Determine the (x, y) coordinate at the center of the cell enclosing the given text.  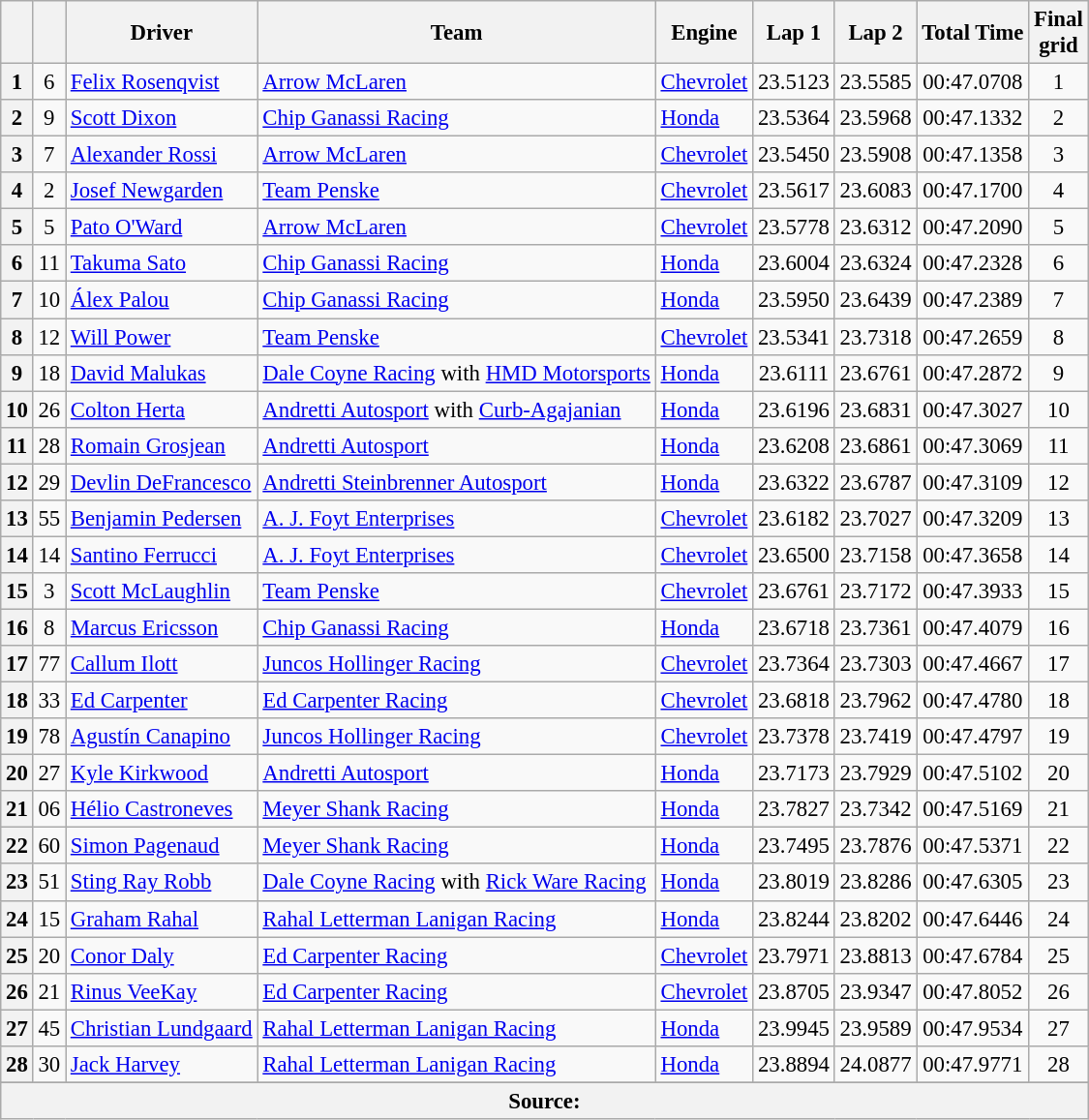
23.7495 (794, 846)
00:47.2659 (973, 337)
Finalgrid (1059, 33)
00:47.5169 (973, 809)
Graham Rahal (163, 919)
Christian Lundgaard (163, 1028)
00:47.3933 (973, 591)
00:47.3209 (973, 519)
Dale Coyne Racing with Rick Ware Racing (457, 883)
00:47.1358 (973, 155)
Driver (163, 33)
23.6111 (794, 373)
23.7962 (875, 701)
23.5123 (794, 82)
23.8286 (875, 883)
23.5908 (875, 155)
23.6208 (794, 445)
Romain Grosjean (163, 445)
Total Time (973, 33)
Hélio Castroneves (163, 809)
00:47.2090 (973, 227)
00:47.4667 (973, 664)
23.8019 (794, 883)
23.8813 (875, 955)
23.6439 (875, 300)
23.6831 (875, 409)
00:47.1332 (973, 118)
Alexander Rossi (163, 155)
00:47.4780 (973, 701)
23.9945 (794, 1028)
24.0877 (875, 1065)
Jack Harvey (163, 1065)
Álex Palou (163, 300)
Conor Daly (163, 955)
00:47.6784 (973, 955)
23.8244 (794, 919)
23.7378 (794, 737)
Agustín Canapino (163, 737)
23.8894 (794, 1065)
Simon Pagenaud (163, 846)
23.6083 (875, 191)
00:47.2328 (973, 264)
00:47.5102 (973, 773)
00:47.3658 (973, 555)
23.9589 (875, 1028)
Santino Ferrucci (163, 555)
23.7303 (875, 664)
23.6818 (794, 701)
23.6861 (875, 445)
Source: (544, 1101)
23.6196 (794, 409)
Callum Ilott (163, 664)
23.8202 (875, 919)
Scott Dixon (163, 118)
23.6718 (794, 627)
Josef Newgarden (163, 191)
77 (48, 664)
60 (48, 846)
23.6182 (794, 519)
Engine (704, 33)
23.7929 (875, 773)
23.6500 (794, 555)
33 (48, 701)
23.5364 (794, 118)
23.9347 (875, 991)
23.7971 (794, 955)
23.7876 (875, 846)
23.8705 (794, 991)
Ed Carpenter (163, 701)
Andretti Autosport with Curb-Agajanian (457, 409)
23.7419 (875, 737)
00:47.9534 (973, 1028)
Scott McLaughlin (163, 591)
23.5778 (794, 227)
00:47.3109 (973, 482)
Marcus Ericsson (163, 627)
Felix Rosenqvist (163, 82)
00:47.8052 (973, 991)
00:47.3027 (973, 409)
00:47.9771 (973, 1065)
Andretti Steinbrenner Autosport (457, 482)
23.6322 (794, 482)
23.5950 (794, 300)
78 (48, 737)
23.6312 (875, 227)
00:47.4797 (973, 737)
23.5968 (875, 118)
51 (48, 883)
23.7158 (875, 555)
23.7027 (875, 519)
23.5617 (794, 191)
23.6324 (875, 264)
Kyle Kirkwood (163, 773)
23.7172 (875, 591)
00:47.5371 (973, 846)
Devlin DeFrancesco (163, 482)
Team (457, 33)
23.7318 (875, 337)
23.6787 (875, 482)
55 (48, 519)
Rinus VeeKay (163, 991)
30 (48, 1065)
Dale Coyne Racing with HMD Motorsports (457, 373)
29 (48, 482)
Colton Herta (163, 409)
23.5585 (875, 82)
Lap 2 (875, 33)
23.6004 (794, 264)
23.5341 (794, 337)
23.7361 (875, 627)
00:47.0708 (973, 82)
00:47.3069 (973, 445)
Benjamin Pedersen (163, 519)
00:47.1700 (973, 191)
23.7342 (875, 809)
00:47.6446 (973, 919)
00:47.2389 (973, 300)
Lap 1 (794, 33)
Pato O'Ward (163, 227)
23.7364 (794, 664)
23.7827 (794, 809)
00:47.2872 (973, 373)
23.5450 (794, 155)
David Malukas (163, 373)
06 (48, 809)
23.7173 (794, 773)
45 (48, 1028)
00:47.4079 (973, 627)
Will Power (163, 337)
00:47.6305 (973, 883)
Sting Ray Robb (163, 883)
Takuma Sato (163, 264)
